Return (x, y) of the center of cell containing provided text 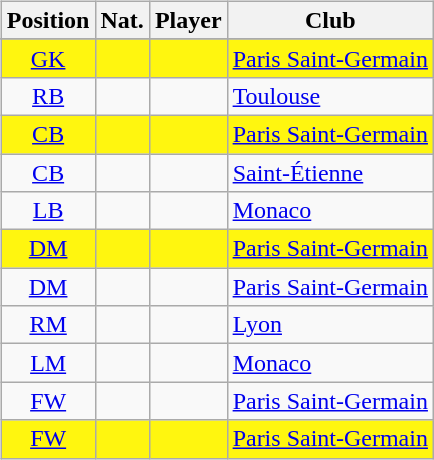
RB (48, 96)
Lyon (330, 325)
RM (48, 325)
LB (48, 211)
Club (330, 20)
Player (188, 20)
GK (48, 58)
Nat. (122, 20)
Saint-Étienne (330, 173)
LM (48, 363)
Position (48, 20)
Toulouse (330, 96)
